From the cell containing the given text, extract its center point as [X, Y] coordinate. 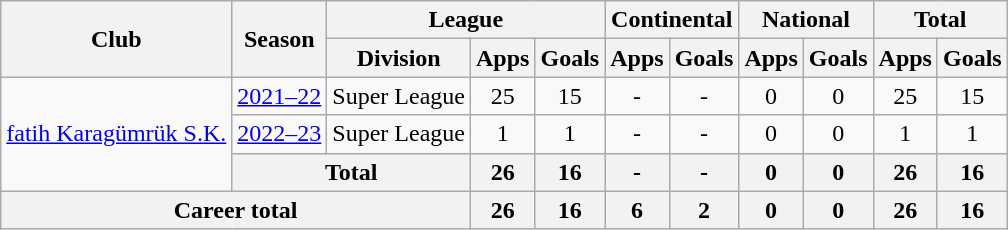
League [466, 20]
2022–23 [280, 134]
Continental [672, 20]
Club [116, 39]
2 [704, 210]
Season [280, 39]
fatih Karagümrük S.K. [116, 134]
2021–22 [280, 96]
National [806, 20]
6 [637, 210]
Career total [236, 210]
Division [399, 58]
